For the text-containing cell, return its midpoint in [x, y] coordinate format. 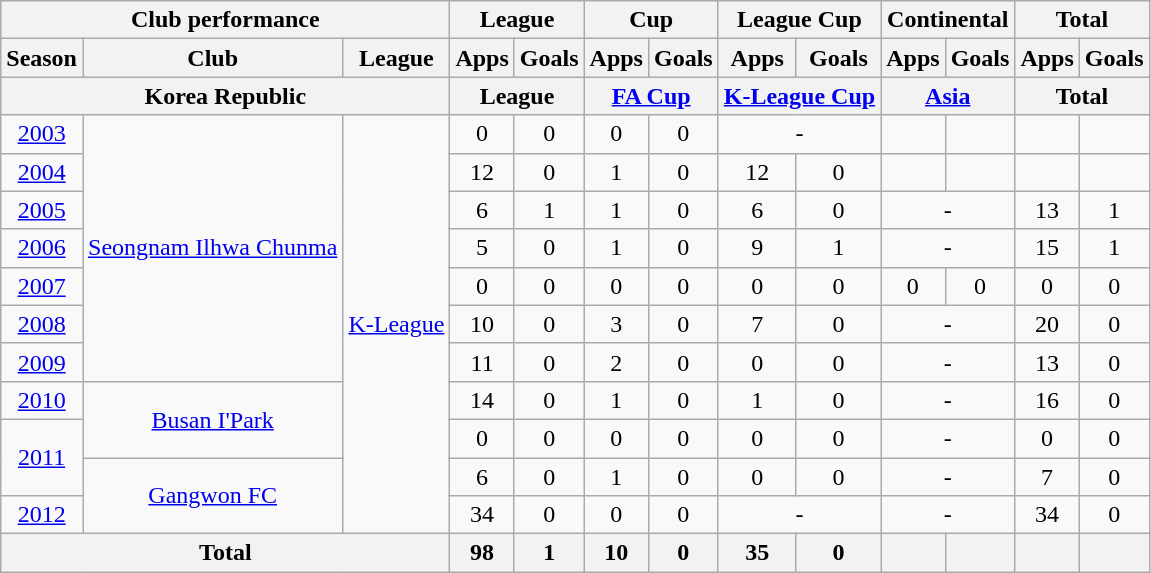
2010 [42, 400]
3 [616, 324]
Cup [651, 20]
20 [1047, 324]
Club [212, 58]
2009 [42, 362]
2011 [42, 457]
11 [482, 362]
FA Cup [651, 96]
2007 [42, 286]
K-League [396, 324]
2 [616, 362]
15 [1047, 248]
Gangwon FC [212, 496]
35 [757, 553]
2004 [42, 172]
Busan I'Park [212, 419]
Continental [948, 20]
2006 [42, 248]
Seongnam Ilhwa Chunma [212, 248]
98 [482, 553]
League Cup [799, 20]
Korea Republic [226, 96]
5 [482, 248]
Season [42, 58]
2005 [42, 210]
Club performance [226, 20]
9 [757, 248]
2008 [42, 324]
K-League Cup [799, 96]
Asia [948, 96]
2003 [42, 134]
2012 [42, 515]
16 [1047, 400]
14 [482, 400]
